Determine the [X, Y] coordinate at the center of the cell enclosing the given text.  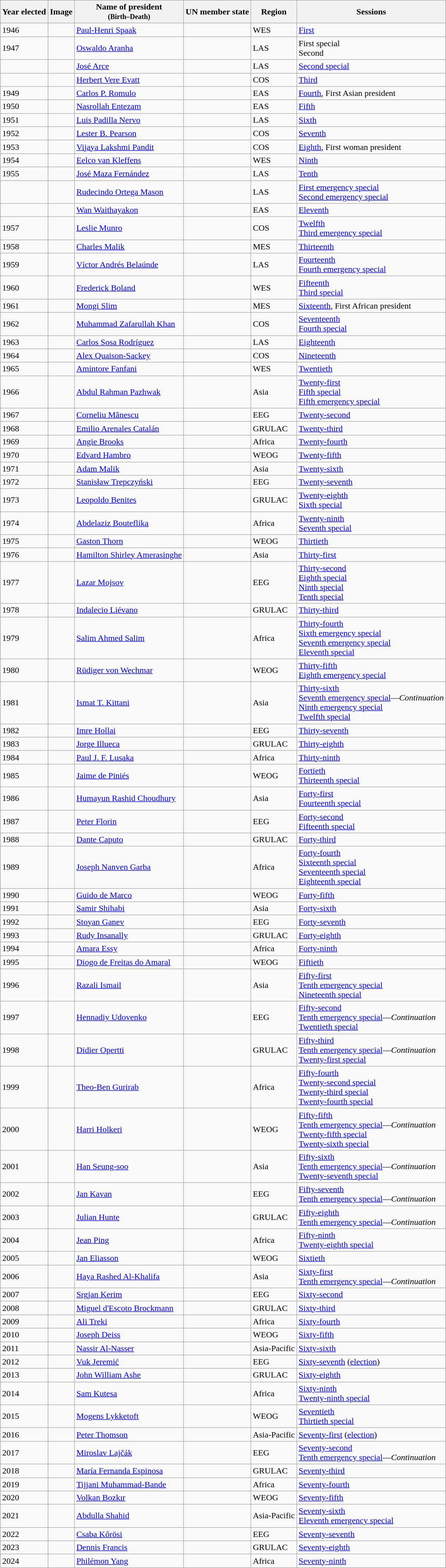
1989 [24, 868]
2009 [24, 1321]
1981 [24, 703]
Jan Eliasson [129, 1258]
Forty-eighth [371, 935]
Salim Ahmed Salim [129, 638]
First [371, 30]
2004 [24, 1240]
1970 [24, 455]
Eighteenth [371, 342]
Fifty-ninth Twenty-eighth special [371, 1240]
1950 [24, 107]
1980 [24, 670]
Fourth, First Asian president [371, 93]
Charles Malik [129, 247]
1985 [24, 775]
Twenty-third [371, 428]
Joseph Nanven Garba [129, 868]
Thirty-fifthEighth emergency special [371, 670]
Seventy-seventh [371, 1534]
Forty-third [371, 840]
1973 [24, 500]
1987 [24, 821]
2002 [24, 1194]
Oswaldo Aranha [129, 48]
Herbert Vere Evatt [129, 80]
Miguel d'Escoto Brockmann [129, 1308]
Tenth [371, 174]
1976 [24, 555]
Imre Hollai [129, 730]
Fifty-sixthTenth emergency special—Continuation Twenty-seventh special [371, 1166]
Thirty-fourthSixth emergency specialSeventh emergency specialEleventh special [371, 638]
José Maza Fernández [129, 174]
Ismat T. Kittani [129, 703]
Srgjan Kerim [129, 1295]
2001 [24, 1166]
Sixty-eighth [371, 1375]
1994 [24, 949]
Fifty-firstTenth emergency specialNineteenth special [371, 985]
Abdul Rahman Pazhwak [129, 392]
Nineteenth [371, 355]
Forty-sixth [371, 908]
1979 [24, 638]
1958 [24, 247]
Gaston Thorn [129, 541]
Thirty-eighth [371, 744]
Lester B. Pearson [129, 133]
Miroslav Lajčák [129, 1452]
Rudecindo Ortega Mason [129, 192]
Luis Padilla Nervo [129, 120]
1975 [24, 541]
Twenty-eighthSixth special [371, 500]
Sixty-second [371, 1295]
Rudy Insanally [129, 935]
Thirty-sixthSeventh emergency special—ContinuationNinth emergency specialTwelfth special [371, 703]
Didier Opertti [129, 1050]
2020 [24, 1498]
Twenty-ninthSeventh special [371, 523]
Fifty-fifthTenth emergency special—ContinuationTwenty-fifth specialTwenty-sixth special [371, 1129]
Samir Shihabi [129, 908]
2007 [24, 1295]
Leslie Munro [129, 229]
1947 [24, 48]
Jean Ping [129, 1240]
Mogens Lykketoft [129, 1416]
2017 [24, 1452]
Seventy-sixthEleventh emergency special [371, 1516]
First specialSecond [371, 48]
2012 [24, 1362]
Guido de Marco [129, 895]
Forty-ninth [371, 949]
TwelfthThird emergency special [371, 229]
Twenty-fifth [371, 455]
Forty-secondFifteenth special [371, 821]
Abdelaziz Bouteflika [129, 523]
Thirty-ninth [371, 757]
Eighth, First woman president [371, 147]
Fifty-eighthTenth emergency special—Continuation [371, 1217]
Seventy-fifth [371, 1498]
Forty-seventh [371, 922]
Forty-fourthSixteenth specialSeventeenth specialEighteenth special [371, 868]
2023 [24, 1548]
1967 [24, 415]
1946 [24, 30]
Hennadiy Udovenko [129, 1017]
Second special [371, 66]
2015 [24, 1416]
Adam Malik [129, 469]
1965 [24, 369]
Seventy-ninth [371, 1561]
Fifty-thirdTenth emergency special—ContinuationTwenty-first special [371, 1050]
Jorge Illueca [129, 744]
1984 [24, 757]
Amara Essy [129, 949]
Seventh [371, 133]
Third [371, 80]
2008 [24, 1308]
Edvard Hambro [129, 455]
Thirty-seventh [371, 730]
1988 [24, 840]
1993 [24, 935]
Julian Hunte [129, 1217]
Emilio Arenales Catalán [129, 428]
Alex Quaison-Sackey [129, 355]
Sessions [371, 12]
John William Ashe [129, 1375]
2005 [24, 1258]
1968 [24, 428]
Peter Florin [129, 821]
2021 [24, 1516]
1986 [24, 798]
First emergency specialSecond emergency special [371, 192]
2014 [24, 1393]
1996 [24, 985]
Sixteenth, First African president [371, 306]
1999 [24, 1087]
Jan Kavan [129, 1194]
1951 [24, 120]
Joseph Deiss [129, 1335]
2013 [24, 1375]
2024 [24, 1561]
Volkan Bozkır [129, 1498]
1953 [24, 147]
1995 [24, 962]
1962 [24, 324]
Dennis Francis [129, 1548]
1982 [24, 730]
Thirtieth [371, 541]
Sixty-seventh (election) [371, 1362]
Thirty-secondEighth specialNinth specialTenth special [371, 583]
Fifty-seventhTenth emergency special—Continuation [371, 1194]
Paul-Henri Spaak [129, 30]
Fifty-secondTenth emergency special—ContinuationTwentieth special [371, 1017]
Vijaya Lakshmi Pandit [129, 147]
Sixty-sixth [371, 1348]
1990 [24, 895]
1954 [24, 160]
Ninth [371, 160]
Eleventh [371, 210]
Humayun Rashid Choudhury [129, 798]
Thirty-first [371, 555]
2022 [24, 1534]
Twenty-seventh [371, 482]
Seventy-first (election) [371, 1434]
Rüdiger von Wechmar [129, 670]
Image [61, 12]
1966 [24, 392]
Hamilton Shirley Amerasinghe [129, 555]
Tijjani Muhammad-Bande [129, 1484]
Dante Caputo [129, 840]
Han Seung-soo [129, 1166]
1991 [24, 908]
Indalecio Liévano [129, 610]
1998 [24, 1050]
Twentieth [371, 369]
Stanisław Trepczyński [129, 482]
1960 [24, 288]
Amintore Fanfani [129, 369]
FortiethThirteenth special [371, 775]
Sixty-firstTenth emergency special—Continuation [371, 1277]
Csaba Kőrösi [129, 1534]
2016 [24, 1434]
Abdulla Shahid [129, 1516]
Sam Kutesa [129, 1393]
2018 [24, 1471]
Ali Treki [129, 1321]
Sixtieth [371, 1258]
1952 [24, 133]
Thirteenth [371, 247]
1955 [24, 174]
1969 [24, 442]
Sixty-fifth [371, 1335]
SeventeenthFourth special [371, 324]
José Arce [129, 66]
Theo-Ben Gurirab [129, 1087]
Twenty-sixth [371, 469]
1949 [24, 93]
Forty-firstFourteenth special [371, 798]
1961 [24, 306]
Seventy-fourth [371, 1484]
Peter Thomson [129, 1434]
1964 [24, 355]
Eelco van Kleffens [129, 160]
1978 [24, 610]
Vuk Jeremić [129, 1362]
Nassir Al-Nasser [129, 1348]
Twenty-firstFifth specialFifth emergency special [371, 392]
Fifth [371, 107]
Forty-fifth [371, 895]
1971 [24, 469]
Haya Rashed Al-Khalifa [129, 1277]
UN member state [217, 12]
1983 [24, 744]
María Fernanda Espinosa [129, 1471]
Frederick Boland [129, 288]
Muhammad Zafarullah Khan [129, 324]
Seventieth Thirtieth special [371, 1416]
Sixty-fourth [371, 1321]
Jaime de Piniés [129, 775]
Fifty-fourthTwenty-second specialTwenty-third specialTwenty-fourth special [371, 1087]
Leopoldo Benites [129, 500]
Philémon Yang [129, 1561]
Corneliu Mănescu [129, 415]
1972 [24, 482]
Harri Holkeri [129, 1129]
Sixty-ninth Twenty-ninth special [371, 1393]
Region [274, 12]
Sixty-third [371, 1308]
1974 [24, 523]
Nasrollah Entezam [129, 107]
2000 [24, 1129]
Sixth [371, 120]
FourteenthFourth emergency special [371, 265]
Diogo de Freitas do Amaral [129, 962]
2019 [24, 1484]
Angie Brooks [129, 442]
Lazar Mojsov [129, 583]
Thirty-third [371, 610]
Twenty-second [371, 415]
Wan Waithayakon [129, 210]
Twenty-fourth [371, 442]
2011 [24, 1348]
Carlos Sosa Rodríguez [129, 342]
2003 [24, 1217]
Seventy-secondTenth emergency special—Continuation [371, 1452]
1963 [24, 342]
1977 [24, 583]
FifteenthThird special [371, 288]
Year elected [24, 12]
Paul J. F. Lusaka [129, 757]
Víctor Andrés Belaúnde [129, 265]
Seventy-third [371, 1471]
2010 [24, 1335]
1959 [24, 265]
1992 [24, 922]
Stoyan Ganev [129, 922]
1997 [24, 1017]
2006 [24, 1277]
Fiftieth [371, 962]
Carlos P. Romulo [129, 93]
Seventy-eighth [371, 1548]
1957 [24, 229]
Mongi Slim [129, 306]
Name of president(Birth–Death) [129, 12]
Razali Ismail [129, 985]
